Locate the cell with the specified text and output its (x, y) center coordinate. 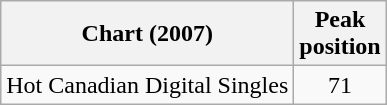
Peakposition (340, 34)
Chart (2007) (148, 34)
71 (340, 85)
Hot Canadian Digital Singles (148, 85)
